Provide the [X, Y] coordinate of the cell's center where the given text is located.  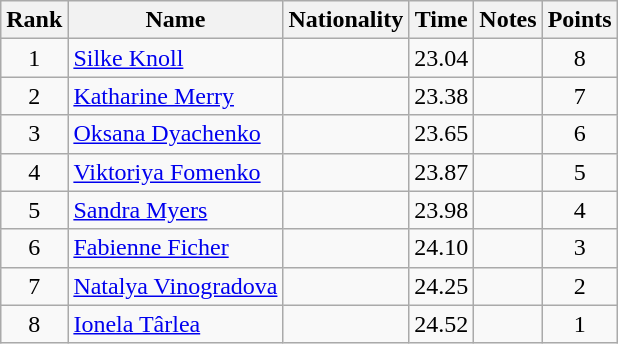
Nationality [346, 20]
Fabienne Ficher [176, 248]
Rank [34, 20]
Viktoriya Fomenko [176, 172]
Oksana Dyachenko [176, 134]
24.25 [442, 286]
23.98 [442, 210]
Sandra Myers [176, 210]
Time [442, 20]
Katharine Merry [176, 96]
23.87 [442, 172]
23.38 [442, 96]
23.65 [442, 134]
Silke Knoll [176, 58]
23.04 [442, 58]
Ionela Târlea [176, 324]
24.10 [442, 248]
24.52 [442, 324]
Natalya Vinogradova [176, 286]
Name [176, 20]
Points [580, 20]
Notes [508, 20]
